Identify which cell holds the provided text, then report its (x, y) central coordinate. 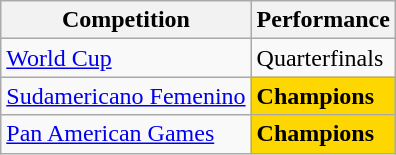
World Cup (126, 58)
Pan American Games (126, 134)
Quarterfinals (323, 58)
Sudamericano Femenino (126, 96)
Performance (323, 20)
Competition (126, 20)
